For the text-containing cell, return its midpoint in [X, Y] coordinate format. 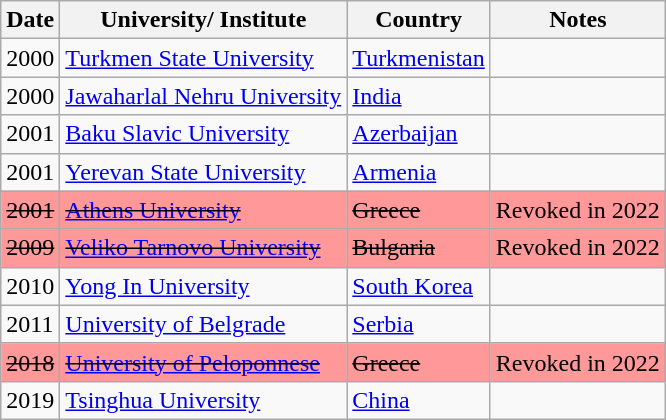
Armenia [419, 172]
Date [30, 20]
Azerbaijan [419, 134]
University/ Institute [204, 20]
Veliko Tarnovo University [204, 248]
India [419, 96]
Jawaharlal Nehru University [204, 96]
2009 [30, 248]
Notes [578, 20]
Country [419, 20]
Bulgaria [419, 248]
2018 [30, 362]
Turkmenistan [419, 58]
Baku Slavic University [204, 134]
2011 [30, 324]
Yong In University [204, 286]
2010 [30, 286]
Athens University [204, 210]
University of Belgrade [204, 324]
China [419, 400]
Turkmen State University [204, 58]
University of Peloponnese [204, 362]
South Korea [419, 286]
2019 [30, 400]
Yerevan State University [204, 172]
Tsinghua University [204, 400]
Serbia [419, 324]
